Extract the (X, Y) coordinate from the center of the cell holding the provided text.  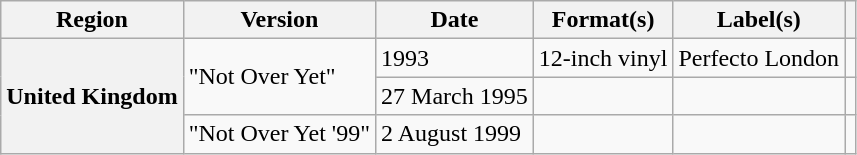
"Not Over Yet '99" (279, 134)
12-inch vinyl (603, 58)
Perfecto London (759, 58)
Version (279, 20)
1993 (455, 58)
Region (92, 20)
"Not Over Yet" (279, 77)
Format(s) (603, 20)
2 August 1999 (455, 134)
United Kingdom (92, 96)
Date (455, 20)
27 March 1995 (455, 96)
Label(s) (759, 20)
